From the cell containing the given text, extract its center point as [x, y] coordinate. 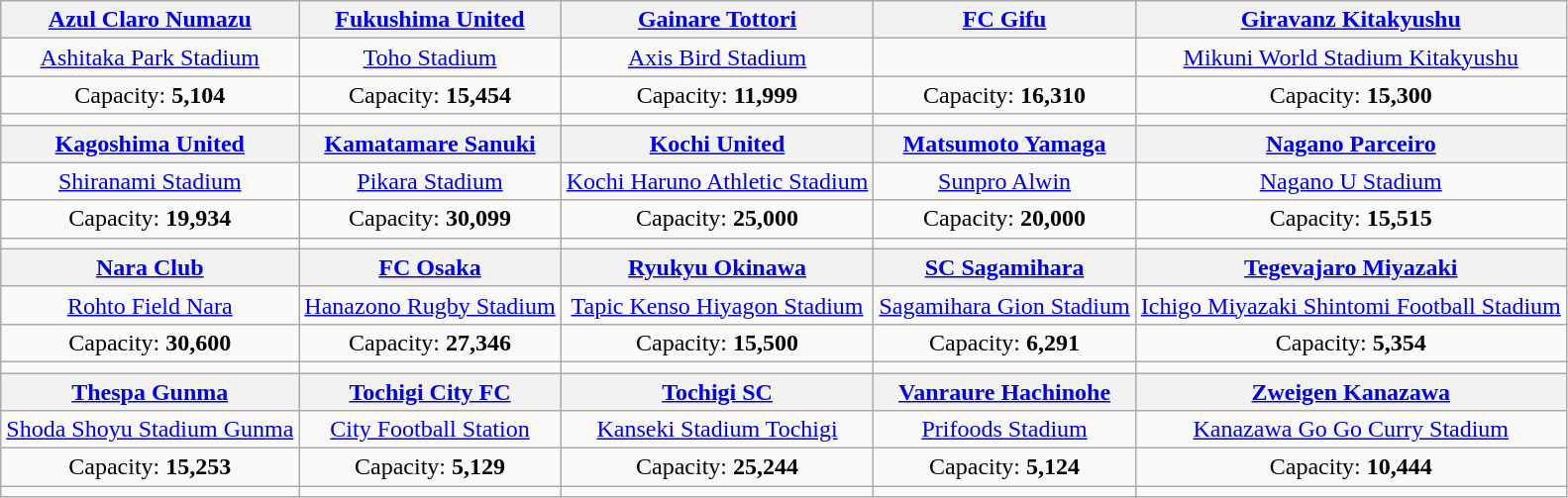
Ryukyu Okinawa [717, 267]
Capacity: 5,129 [430, 467]
Capacity: 10,444 [1351, 467]
Capacity: 15,454 [430, 95]
Kochi United [717, 144]
Giravanz Kitakyushu [1351, 20]
Axis Bird Stadium [717, 57]
Capacity: 16,310 [1004, 95]
Sunpro Alwin [1004, 181]
City Football Station [430, 430]
Capacity: 6,291 [1004, 343]
Capacity: 11,999 [717, 95]
Fukushima United [430, 20]
Capacity: 5,354 [1351, 343]
Capacity: 19,934 [151, 219]
Kagoshima United [151, 144]
Nara Club [151, 267]
Kanazawa Go Go Curry Stadium [1351, 430]
Pikara Stadium [430, 181]
Capacity: 15,515 [1351, 219]
Shoda Shoyu Stadium Gunma [151, 430]
Toho Stadium [430, 57]
Mikuni World Stadium Kitakyushu [1351, 57]
Nagano U Stadium [1351, 181]
Capacity: 15,253 [151, 467]
Capacity: 25,244 [717, 467]
Vanraure Hachinohe [1004, 391]
Matsumoto Yamaga [1004, 144]
Rohto Field Nara [151, 305]
Ashitaka Park Stadium [151, 57]
Shiranami Stadium [151, 181]
Capacity: 5,104 [151, 95]
Kanseki Stadium Tochigi [717, 430]
Prifoods Stadium [1004, 430]
Tochigi SC [717, 391]
Tapic Kenso Hiyagon Stadium [717, 305]
Thespa Gunma [151, 391]
Capacity: 27,346 [430, 343]
Capacity: 15,300 [1351, 95]
Nagano Parceiro [1351, 144]
Capacity: 30,099 [430, 219]
Kamatamare Sanuki [430, 144]
SC Sagamihara [1004, 267]
Tochigi City FC [430, 391]
Sagamihara Gion Stadium [1004, 305]
Capacity: 25,000 [717, 219]
Azul Claro Numazu [151, 20]
Tegevajaro Miyazaki [1351, 267]
Zweigen Kanazawa [1351, 391]
FC Gifu [1004, 20]
Capacity: 20,000 [1004, 219]
Hanazono Rugby Stadium [430, 305]
Capacity: 15,500 [717, 343]
Capacity: 30,600 [151, 343]
Gainare Tottori [717, 20]
Kochi Haruno Athletic Stadium [717, 181]
FC Osaka [430, 267]
Ichigo Miyazaki Shintomi Football Stadium [1351, 305]
Capacity: 5,124 [1004, 467]
